Detect which cell encompasses the target text, then output its [X, Y] center coordinate. 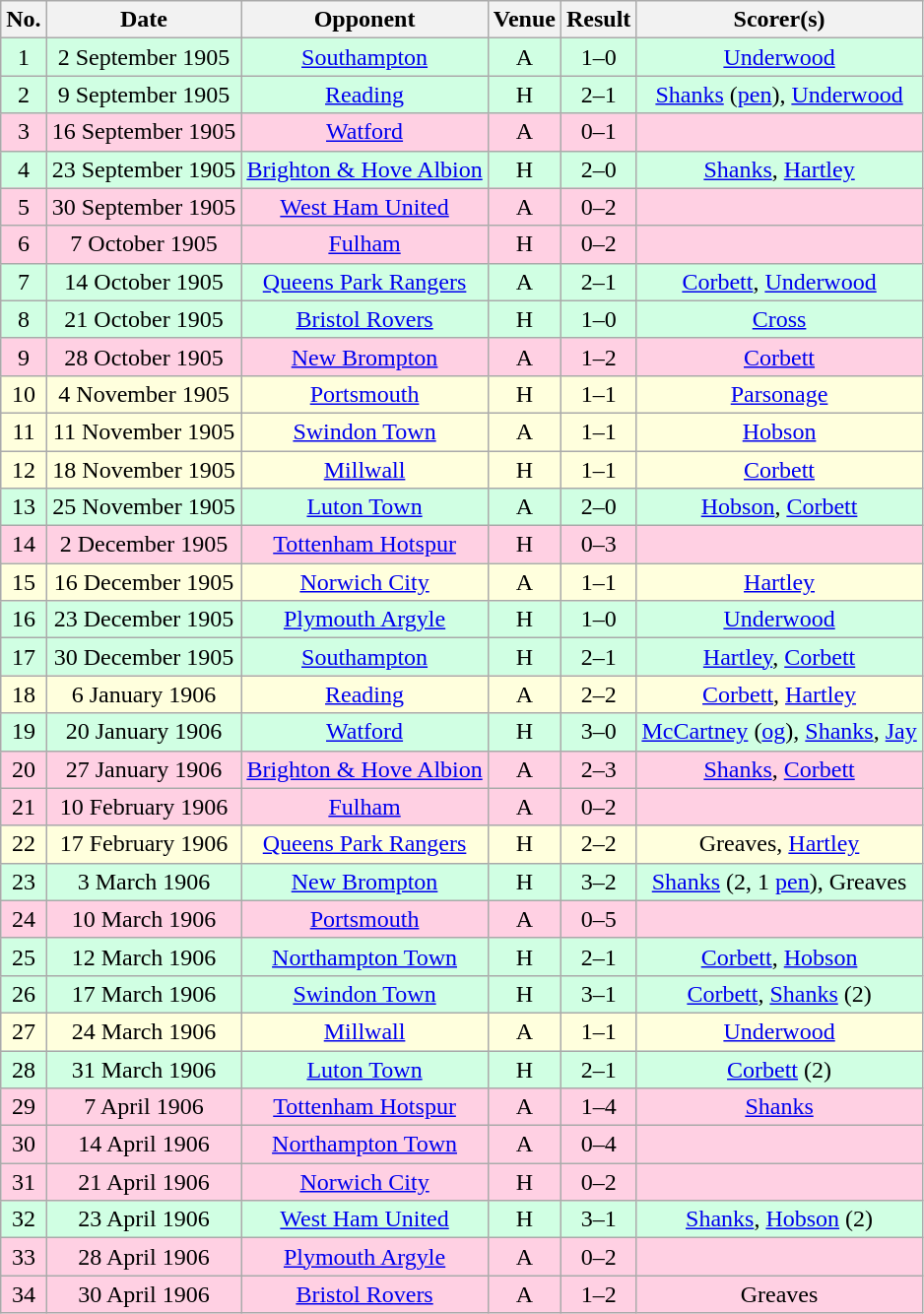
12 [24, 470]
16 [24, 620]
Corbett (2) [779, 1069]
20 [24, 769]
13 [24, 507]
28 [24, 1069]
Opponent [364, 20]
23 April 1906 [144, 1219]
Corbett, Hartley [779, 694]
Shanks (2, 1 pen), Greaves [779, 882]
17 March 1906 [144, 994]
Hobson [779, 431]
22 [24, 844]
25 November 1905 [144, 507]
17 February 1906 [144, 844]
23 [24, 882]
4 [24, 169]
31 [24, 1182]
33 [24, 1257]
6 January 1906 [144, 694]
15 [24, 582]
10 March 1906 [144, 919]
Date [144, 20]
0–1 [598, 132]
19 [24, 732]
18 November 1905 [144, 470]
7 April 1906 [144, 1107]
23 September 1905 [144, 169]
28 April 1906 [144, 1257]
28 October 1905 [144, 357]
Greaves, Hartley [779, 844]
24 March 1906 [144, 1031]
9 September 1905 [144, 95]
31 March 1906 [144, 1069]
2 September 1905 [144, 57]
0–4 [598, 1145]
14 [24, 545]
8 [24, 319]
No. [24, 20]
Cross [779, 319]
0–5 [598, 919]
16 December 1905 [144, 582]
24 [24, 919]
11 [24, 431]
21 October 1905 [144, 319]
2–3 [598, 769]
4 November 1905 [144, 394]
27 January 1906 [144, 769]
21 [24, 807]
17 [24, 657]
Result [598, 20]
3 March 1906 [144, 882]
Venue [524, 20]
Hartley, Corbett [779, 657]
21 April 1906 [144, 1182]
Corbett, Underwood [779, 282]
7 October 1905 [144, 244]
Greaves [779, 1294]
Scorer(s) [779, 20]
2 [24, 95]
1–4 [598, 1107]
32 [24, 1219]
29 [24, 1107]
20 January 1906 [144, 732]
Shanks [779, 1107]
16 September 1905 [144, 132]
9 [24, 357]
7 [24, 282]
30 April 1906 [144, 1294]
10 February 1906 [144, 807]
Corbett, Hobson [779, 956]
30 [24, 1145]
3–0 [598, 732]
14 October 1905 [144, 282]
6 [24, 244]
1 [24, 57]
12 March 1906 [144, 956]
14 April 1906 [144, 1145]
Shanks (pen), Underwood [779, 95]
26 [24, 994]
Shanks, Hartley [779, 169]
11 November 1905 [144, 431]
30 December 1905 [144, 657]
3 [24, 132]
25 [24, 956]
Shanks, Hobson (2) [779, 1219]
3–2 [598, 882]
5 [24, 207]
Hobson, Corbett [779, 507]
Shanks, Corbett [779, 769]
McCartney (og), Shanks, Jay [779, 732]
34 [24, 1294]
23 December 1905 [144, 620]
0–3 [598, 545]
Corbett, Shanks (2) [779, 994]
Parsonage [779, 394]
18 [24, 694]
30 September 1905 [144, 207]
10 [24, 394]
Hartley [779, 582]
27 [24, 1031]
2 December 1905 [144, 545]
